Detect which cell encompasses the target text, then output its (x, y) center coordinate. 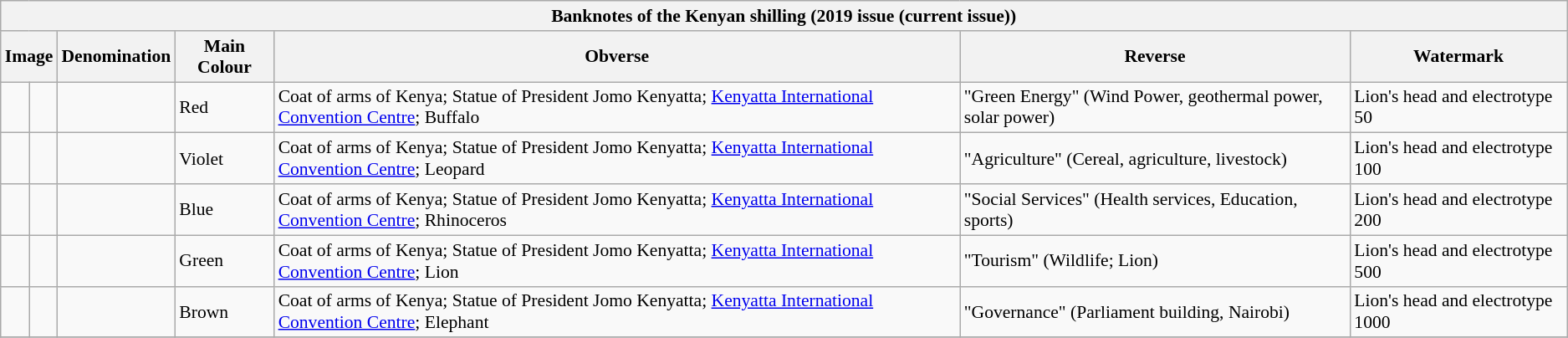
Lion's head and electrotype 1000 (1458, 311)
"Social Services" (Health services, Education, sports) (1156, 209)
Blue (224, 209)
Coat of arms of Kenya; Statue of President Jomo Kenyatta; Kenyatta International Convention Centre; Lion (617, 261)
Violet (224, 159)
Banknotes of the Kenyan shilling (2019 issue (current issue)) (784, 16)
"Agriculture" (Cereal, agriculture, livestock) (1156, 159)
"Green Energy" (Wind Power, geothermal power, solar power) (1156, 107)
Watermark (1458, 57)
Green (224, 261)
Coat of arms of Kenya; Statue of President Jomo Kenyatta; Kenyatta International Convention Centre; Buffalo (617, 107)
Denomination (115, 57)
Lion's head and electrotype 200 (1458, 209)
Brown (224, 311)
"Governance" (Parliament building, Nairobi) (1156, 311)
"Tourism" (Wildlife; Lion) (1156, 261)
Lion's head and electrotype 50 (1458, 107)
Lion's head and electrotype 500 (1458, 261)
Lion's head and electrotype 100 (1458, 159)
Coat of arms of Kenya; Statue of President Jomo Kenyatta; Kenyatta International Convention Centre; Leopard (617, 159)
Obverse (617, 57)
Image (29, 57)
Main Colour (224, 57)
Red (224, 107)
Coat of arms of Kenya; Statue of President Jomo Kenyatta; Kenyatta International Convention Centre; Rhinoceros (617, 209)
Reverse (1156, 57)
Coat of arms of Kenya; Statue of President Jomo Kenyatta; Kenyatta International Convention Centre; Elephant (617, 311)
